Scan for the cell matching the given text and deliver its (X, Y) coordinate at center. 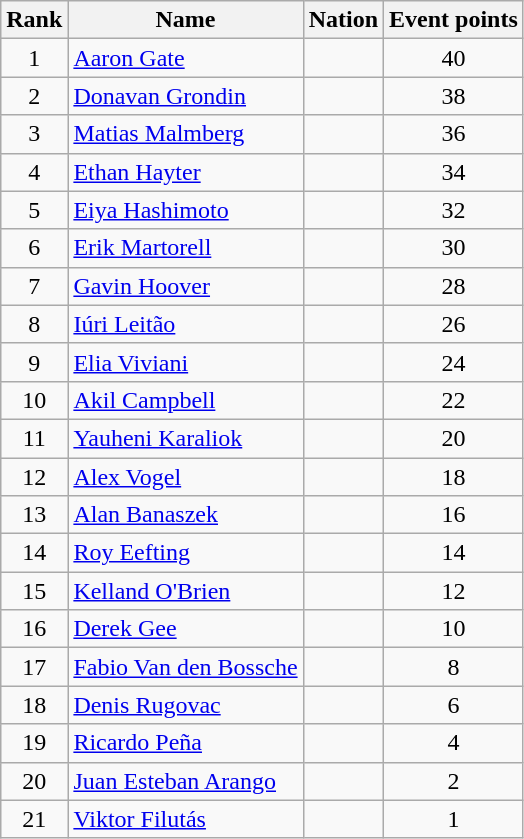
Roy Eefting (186, 553)
32 (454, 210)
9 (34, 362)
26 (454, 324)
21 (34, 819)
28 (454, 286)
Rank (34, 20)
Ethan Hayter (186, 172)
Kelland O'Brien (186, 591)
3 (34, 134)
24 (454, 362)
Name (186, 20)
Aaron Gate (186, 58)
Fabio Van den Bossche (186, 667)
5 (34, 210)
34 (454, 172)
Derek Gee (186, 629)
13 (34, 515)
40 (454, 58)
Alan Banaszek (186, 515)
Matias Malmberg (186, 134)
38 (454, 96)
19 (34, 743)
Iúri Leitão (186, 324)
30 (454, 248)
22 (454, 400)
Akil Campbell (186, 400)
Eiya Hashimoto (186, 210)
36 (454, 134)
Elia Viviani (186, 362)
15 (34, 591)
11 (34, 438)
7 (34, 286)
Alex Vogel (186, 477)
Event points (454, 20)
Denis Rugovac (186, 705)
Viktor Filutás (186, 819)
17 (34, 667)
Gavin Hoover (186, 286)
Yauheni Karaliok (186, 438)
Donavan Grondin (186, 96)
Erik Martorell (186, 248)
Ricardo Peña (186, 743)
Juan Esteban Arango (186, 781)
Nation (343, 20)
